Pinpoint the cell where the given text exists, returning its (x, y) midpoint coordinate. 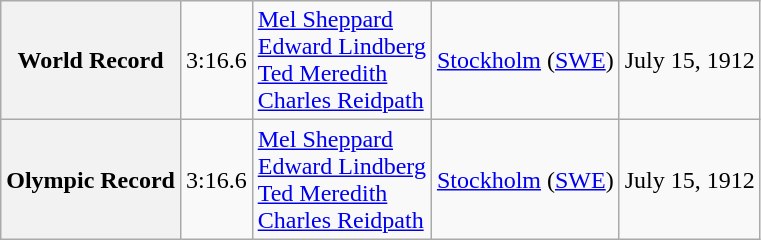
World Record (91, 60)
Olympic Record (91, 180)
